Pinpoint the cell where the given text exists, returning its [x, y] midpoint coordinate. 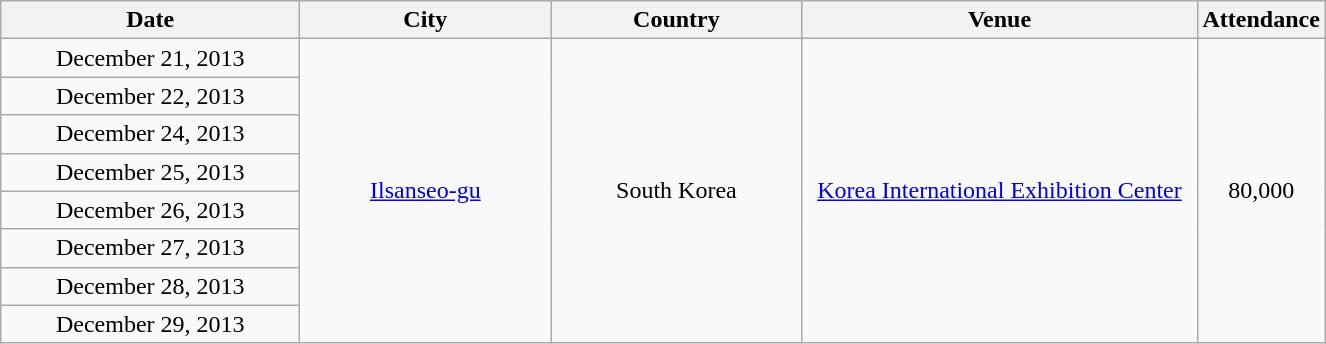
December 22, 2013 [150, 96]
Country [676, 20]
Korea International Exhibition Center [1000, 191]
Ilsanseo-gu [426, 191]
December 25, 2013 [150, 172]
December 24, 2013 [150, 134]
Date [150, 20]
City [426, 20]
80,000 [1261, 191]
December 26, 2013 [150, 210]
December 27, 2013 [150, 248]
Attendance [1261, 20]
December 28, 2013 [150, 286]
December 29, 2013 [150, 324]
South Korea [676, 191]
Venue [1000, 20]
December 21, 2013 [150, 58]
